From the cell containing the given text, extract its center point as (X, Y) coordinate. 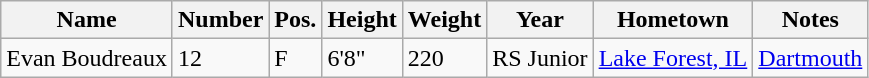
12 (220, 58)
Weight (444, 20)
Dartmouth (810, 58)
F (296, 58)
Pos. (296, 20)
220 (444, 58)
Evan Boudreaux (87, 58)
Lake Forest, IL (673, 58)
Notes (810, 20)
6'8" (362, 58)
RS Junior (540, 58)
Height (362, 20)
Year (540, 20)
Name (87, 20)
Hometown (673, 20)
Number (220, 20)
